Scan for the cell matching the given text and deliver its [X, Y] coordinate at center. 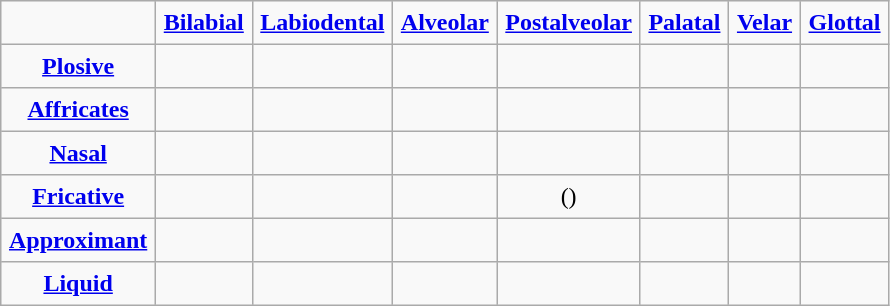
() [568, 197]
Postalveolar [568, 23]
Bilabial [204, 23]
Affricates [78, 110]
Plosive [78, 66]
Fricative [78, 197]
Glottal [844, 23]
Nasal [78, 153]
Approximant [78, 240]
Liquid [78, 284]
Labiodental [322, 23]
Alveolar [445, 23]
Velar [765, 23]
Palatal [684, 23]
